Return (x, y) of the center of cell containing provided text 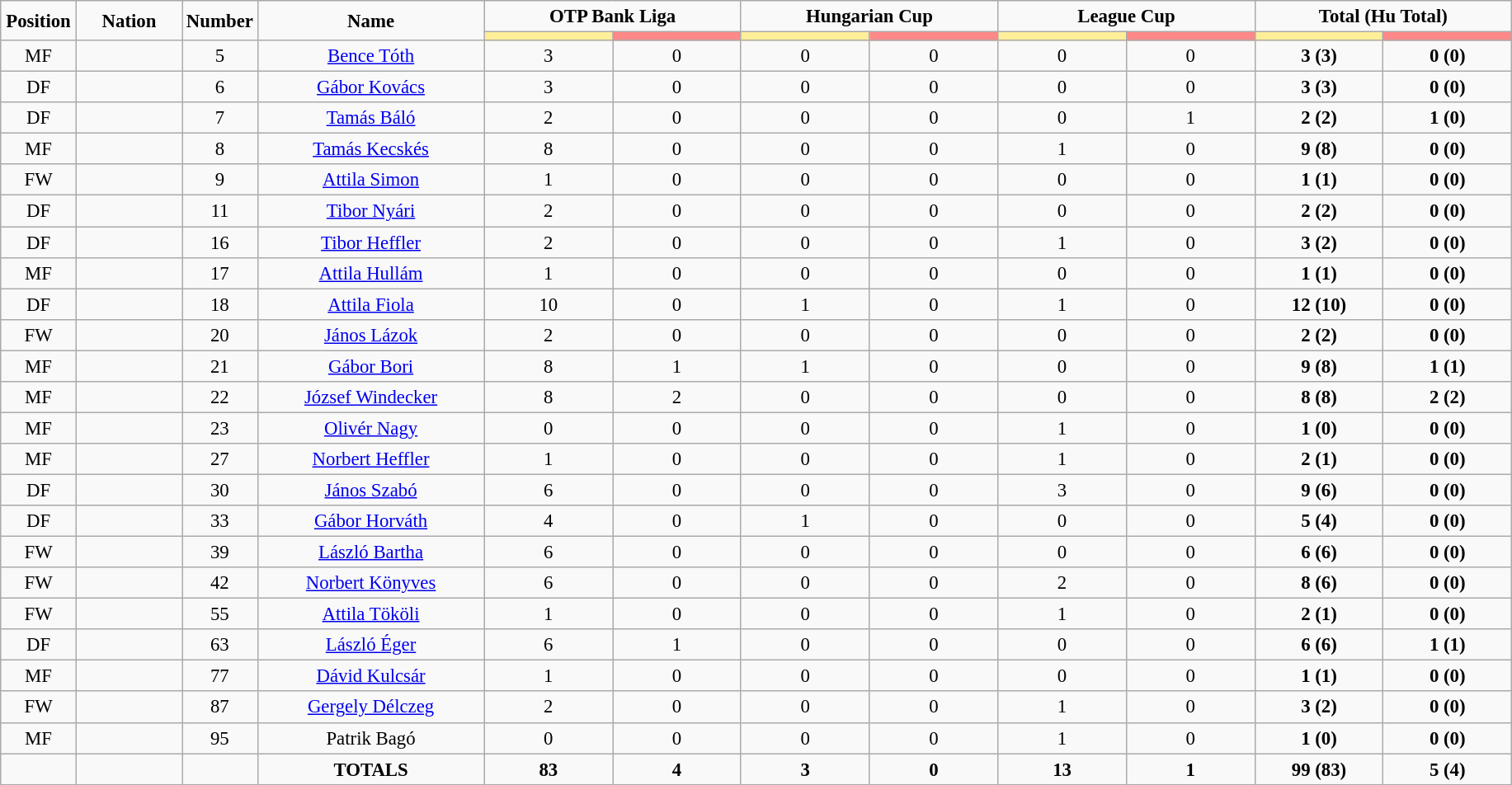
8 (8) (1319, 397)
Attila Hullám (371, 273)
30 (220, 490)
Norbert Könyves (371, 583)
László Bartha (371, 552)
18 (220, 304)
39 (220, 552)
20 (220, 335)
95 (220, 738)
Attila Fiola (371, 304)
Attila Tököli (371, 614)
Name (371, 21)
11 (220, 211)
János Szabó (371, 490)
Patrik Bagó (371, 738)
99 (83) (1319, 769)
János Lázok (371, 335)
13 (1062, 769)
Total (Hu Total) (1383, 16)
TOTALS (371, 769)
Tamás Kecskés (371, 149)
22 (220, 397)
5 (220, 56)
Norbert Heffler (371, 459)
55 (220, 614)
Hungarian Cup (869, 16)
63 (220, 645)
10 (549, 304)
Gábor Kovács (371, 87)
Tamás Báló (371, 118)
7 (220, 118)
23 (220, 428)
Attila Simon (371, 181)
League Cup (1127, 16)
8 (6) (1319, 583)
27 (220, 459)
42 (220, 583)
12 (10) (1319, 304)
OTP Bank Liga (612, 16)
Number (220, 21)
9 (220, 181)
9 (6) (1319, 490)
Bence Tóth (371, 56)
83 (549, 769)
16 (220, 242)
17 (220, 273)
Tibor Nyári (371, 211)
Olivér Nagy (371, 428)
Gábor Horváth (371, 521)
87 (220, 707)
Dávid Kulcsár (371, 676)
Tibor Heffler (371, 242)
33 (220, 521)
Nation (129, 21)
Position (39, 21)
László Éger (371, 645)
József Windecker (371, 397)
21 (220, 366)
Gergely Délczeg (371, 707)
77 (220, 676)
Gábor Bori (371, 366)
